Find where the given text appears and provide that cell's center as (x, y) coordinate. 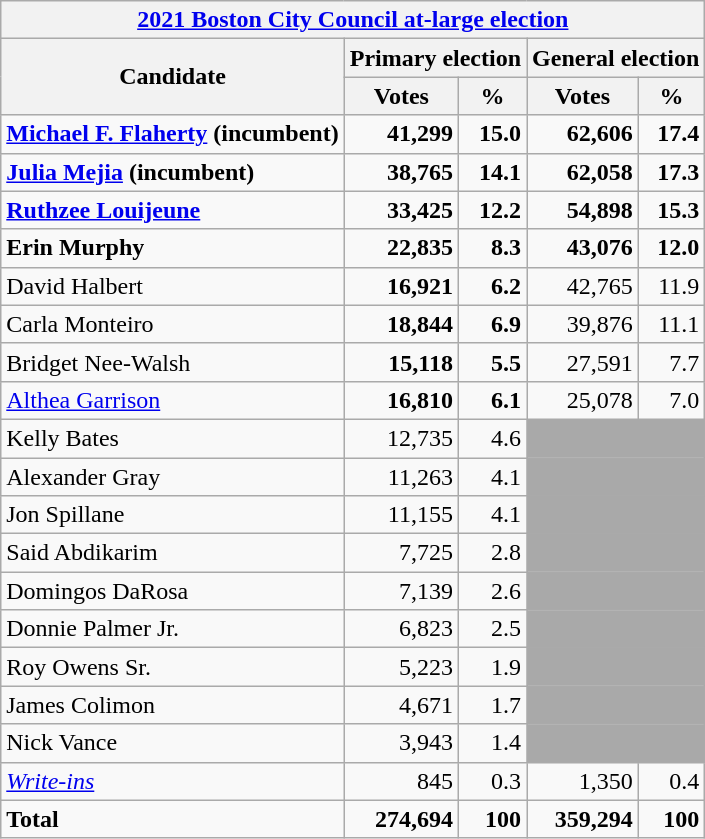
12.0 (672, 248)
41,299 (401, 134)
1.4 (492, 743)
54,898 (583, 210)
12,735 (401, 438)
Domingos DaRosa (172, 591)
0.3 (492, 781)
Erin Murphy (172, 248)
11,263 (401, 477)
2.8 (492, 553)
39,876 (583, 324)
Primary election (435, 58)
27,591 (583, 362)
5.5 (492, 362)
359,294 (583, 819)
Alexander Gray (172, 477)
Ruthzee Louijeune (172, 210)
845 (401, 781)
11.1 (672, 324)
15.3 (672, 210)
2.6 (492, 591)
James Colimon (172, 705)
11.9 (672, 286)
15.0 (492, 134)
18,844 (401, 324)
33,425 (401, 210)
11,155 (401, 515)
3,943 (401, 743)
15,118 (401, 362)
4.6 (492, 438)
16,921 (401, 286)
7.0 (672, 400)
Write-ins (172, 781)
12.2 (492, 210)
62,058 (583, 172)
Michael F. Flaherty (incumbent) (172, 134)
6,823 (401, 629)
17.3 (672, 172)
22,835 (401, 248)
Bridget Nee-Walsh (172, 362)
Kelly Bates (172, 438)
14.1 (492, 172)
Julia Mejia (incumbent) (172, 172)
1.7 (492, 705)
6.9 (492, 324)
Jon Spillane (172, 515)
8.3 (492, 248)
274,694 (401, 819)
17.4 (672, 134)
1,350 (583, 781)
David Halbert (172, 286)
7,725 (401, 553)
43,076 (583, 248)
25,078 (583, 400)
38,765 (401, 172)
Carla Monteiro (172, 324)
4,671 (401, 705)
Donnie Palmer Jr. (172, 629)
Althea Garrison (172, 400)
42,765 (583, 286)
62,606 (583, 134)
Said Abdikarim (172, 553)
5,223 (401, 667)
16,810 (401, 400)
General election (616, 58)
Nick Vance (172, 743)
Roy Owens Sr. (172, 667)
7,139 (401, 591)
2021 Boston City Council at-large election (353, 20)
0.4 (672, 781)
6.1 (492, 400)
Candidate (172, 77)
7.7 (672, 362)
6.2 (492, 286)
2.5 (492, 629)
1.9 (492, 667)
Total (172, 819)
